Capture the cell that displays the provided text and extract its (x, y) central coordinate. 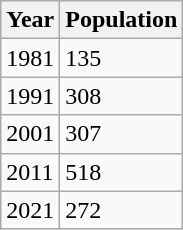
518 (122, 172)
1981 (30, 58)
2011 (30, 172)
272 (122, 210)
307 (122, 134)
1991 (30, 96)
308 (122, 96)
2001 (30, 134)
135 (122, 58)
Year (30, 20)
Population (122, 20)
2021 (30, 210)
